Locate the cell with the specified text and output its (x, y) center coordinate. 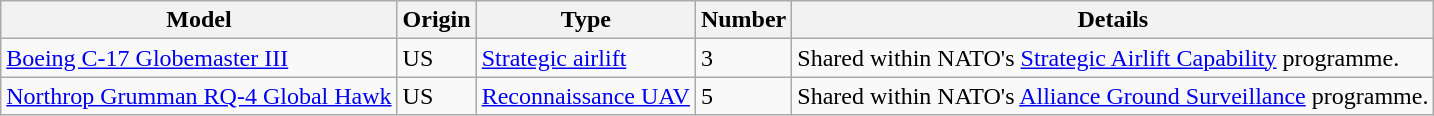
Details (1113, 20)
3 (743, 58)
Shared within NATO's Strategic Airlift Capability programme. (1113, 58)
Model (199, 20)
Number (743, 20)
Origin (436, 20)
Northrop Grumman RQ-4 Global Hawk (199, 96)
Reconnaissance UAV (586, 96)
Strategic airlift (586, 58)
Shared within NATO's Alliance Ground Surveillance programme. (1113, 96)
Type (586, 20)
Boeing C-17 Globemaster III (199, 58)
5 (743, 96)
